From the cell containing the given text, extract its center point as (X, Y) coordinate. 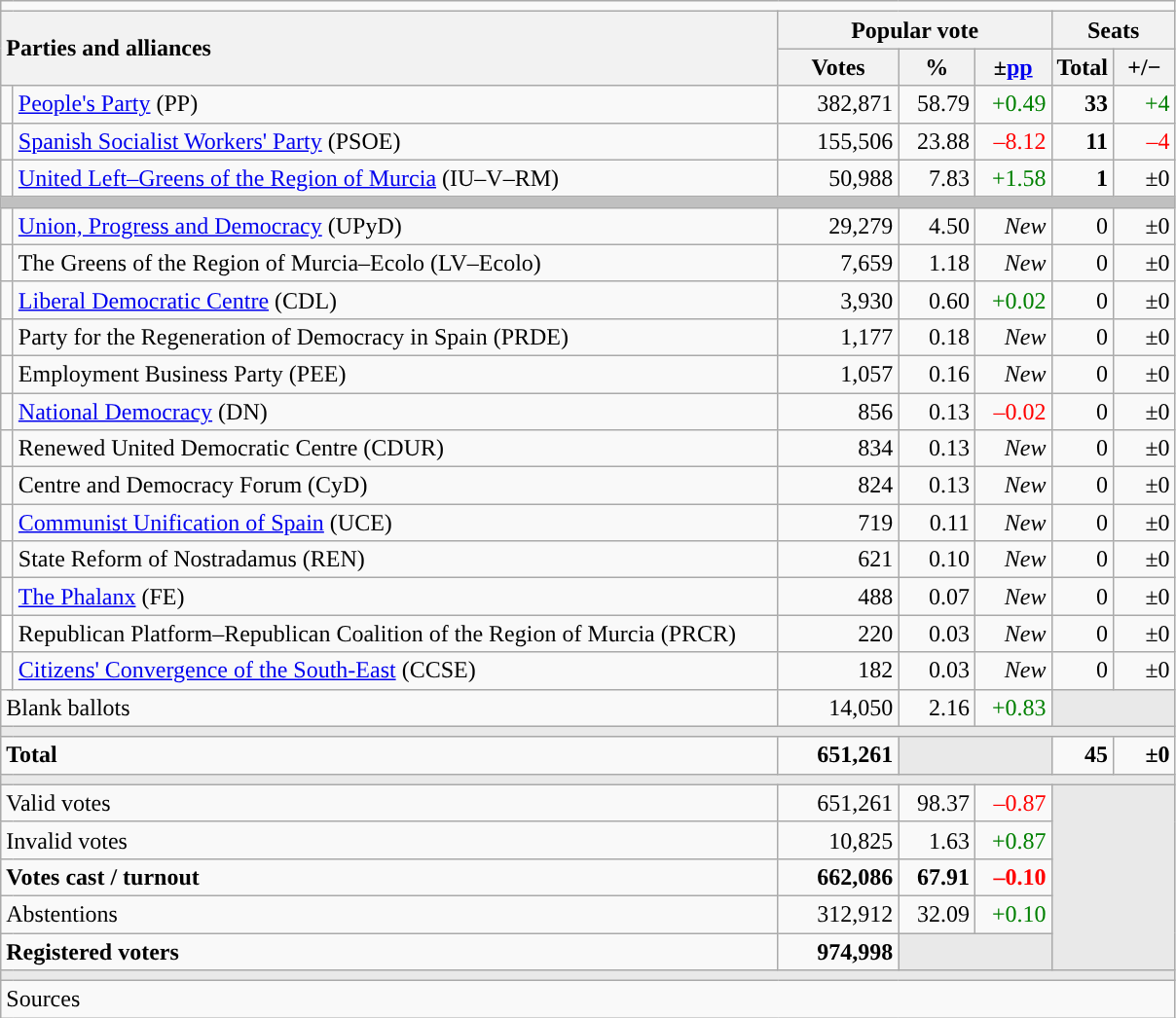
Liberal Democratic Centre (CDL) (395, 300)
621 (838, 560)
±pp (1012, 67)
32.09 (937, 914)
Seats (1114, 30)
Sources (588, 1000)
Parties and alliances (389, 49)
2.16 (937, 708)
–0.02 (1012, 412)
+0.83 (1012, 708)
–0.10 (1012, 877)
Communist Unification of Spain (UCE) (395, 523)
Union, Progress and Democracy (UPyD) (395, 226)
–4 (1145, 141)
% (937, 67)
+/− (1145, 67)
0.16 (937, 374)
Valid votes (389, 803)
Centre and Democracy Forum (CyD) (395, 486)
+0.87 (1012, 840)
+0.49 (1012, 104)
1.63 (937, 840)
45 (1083, 755)
29,279 (838, 226)
220 (838, 634)
1.18 (937, 263)
Registered voters (389, 951)
67.91 (937, 877)
182 (838, 671)
3,930 (838, 300)
33 (1083, 104)
488 (838, 597)
+0.02 (1012, 300)
4.50 (937, 226)
14,050 (838, 708)
Blank ballots (389, 708)
98.37 (937, 803)
Votes cast / turnout (389, 877)
+0.10 (1012, 914)
Renewed United Democratic Centre (CDUR) (395, 449)
–8.12 (1012, 141)
312,912 (838, 914)
–0.87 (1012, 803)
National Democracy (DN) (395, 412)
The Greens of the Region of Murcia–Ecolo (LV–Ecolo) (395, 263)
Employment Business Party (PEE) (395, 374)
The Phalanx (FE) (395, 597)
719 (838, 523)
+4 (1145, 104)
United Left–Greens of the Region of Murcia (IU–V–RM) (395, 178)
Citizens' Convergence of the South-East (CCSE) (395, 671)
7,659 (838, 263)
58.79 (937, 104)
Popular vote (915, 30)
834 (838, 449)
11 (1083, 141)
974,998 (838, 951)
0.18 (937, 337)
+1.58 (1012, 178)
23.88 (937, 141)
0.10 (937, 560)
1,057 (838, 374)
0.07 (937, 597)
0.11 (937, 523)
State Reform of Nostradamus (REN) (395, 560)
Republican Platform–Republican Coalition of the Region of Murcia (PRCR) (395, 634)
1,177 (838, 337)
382,871 (838, 104)
Abstentions (389, 914)
Votes (838, 67)
856 (838, 412)
824 (838, 486)
1 (1083, 178)
0.60 (937, 300)
Invalid votes (389, 840)
10,825 (838, 840)
Spanish Socialist Workers' Party (PSOE) (395, 141)
662,086 (838, 877)
155,506 (838, 141)
50,988 (838, 178)
People's Party (PP) (395, 104)
7.83 (937, 178)
Party for the Regeneration of Democracy in Spain (PRDE) (395, 337)
